Return the (x, y) coordinate for the center point of the cell that contains the specified text.  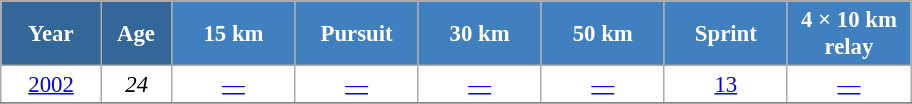
2002 (52, 85)
50 km (602, 34)
Sprint (726, 34)
15 km (234, 34)
30 km (480, 34)
13 (726, 85)
Year (52, 34)
24 (136, 85)
Age (136, 34)
4 × 10 km relay (848, 34)
Pursuit (356, 34)
